Capture the cell that displays the provided text and extract its [X, Y] central coordinate. 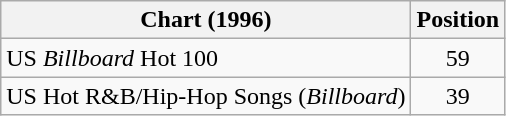
US Billboard Hot 100 [206, 58]
Chart (1996) [206, 20]
Position [458, 20]
39 [458, 96]
59 [458, 58]
US Hot R&B/Hip-Hop Songs (Billboard) [206, 96]
